Provide the (X, Y) coordinate of the cell's center where the given text is located.  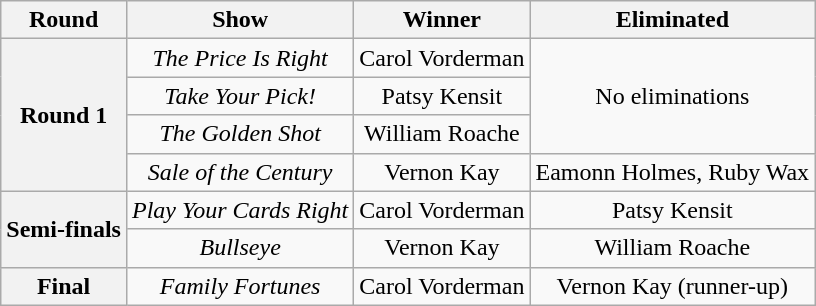
The Golden Shot (240, 134)
Play Your Cards Right (240, 210)
The Price Is Right (240, 58)
Eamonn Holmes, Ruby Wax (672, 172)
No eliminations (672, 96)
Final (64, 286)
Semi-finals (64, 229)
Show (240, 20)
Family Fortunes (240, 286)
Round 1 (64, 115)
Take Your Pick! (240, 96)
Eliminated (672, 20)
Round (64, 20)
Sale of the Century (240, 172)
Winner (442, 20)
Bullseye (240, 248)
Vernon Kay (runner-up) (672, 286)
